Determine the [x, y] coordinate at the center of the cell enclosing the given text.  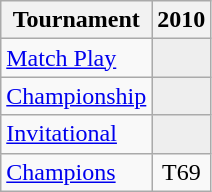
Tournament [76, 20]
T69 [182, 172]
Champions [76, 172]
Invitational [76, 134]
Championship [76, 96]
2010 [182, 20]
Match Play [76, 58]
